Pinpoint the cell where the given text exists, returning its (X, Y) midpoint coordinate. 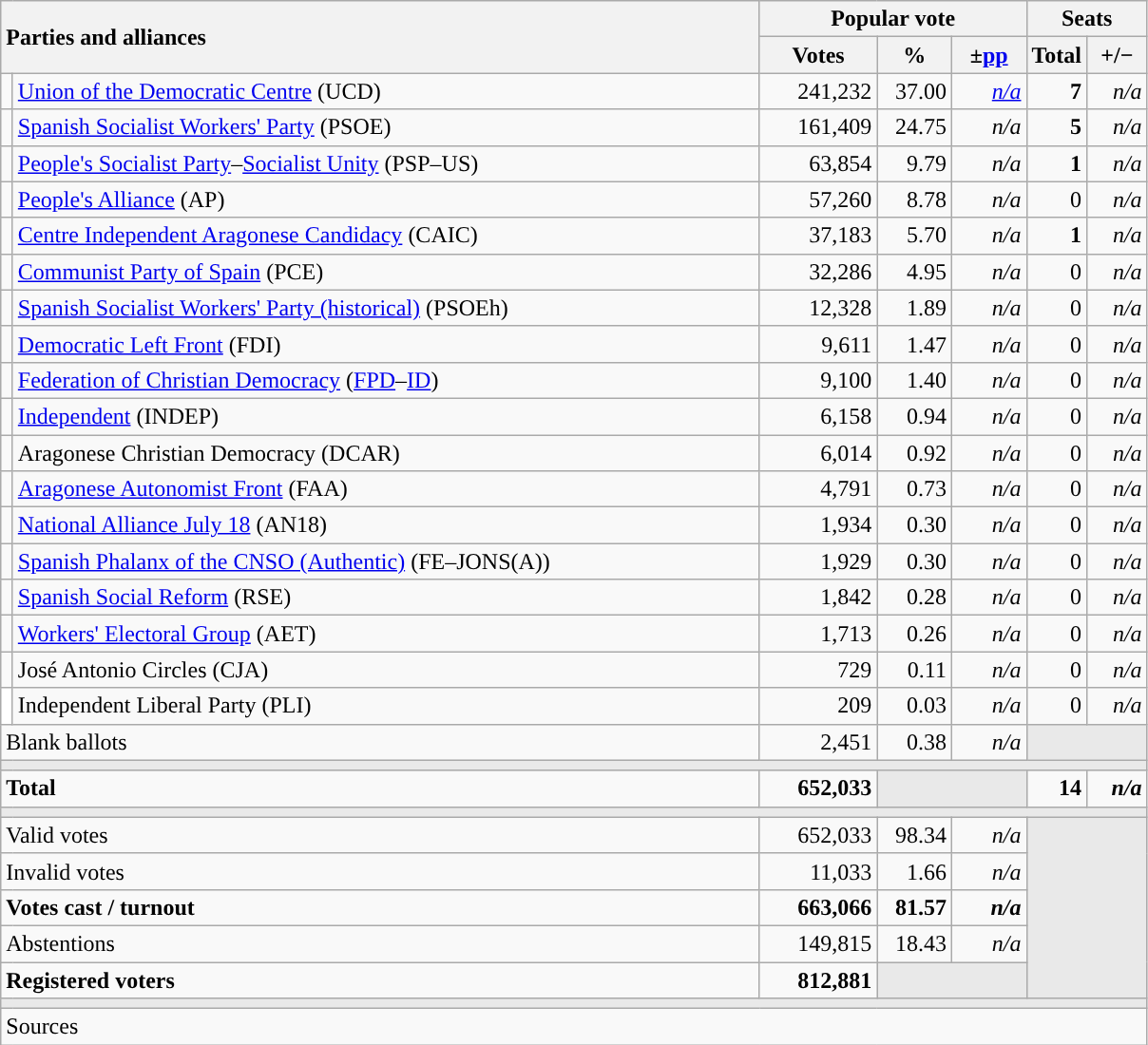
14 (1057, 788)
Parties and alliances (380, 37)
Votes (818, 55)
7 (1057, 91)
José Antonio Circles (CJA) (386, 670)
Centre Independent Aragonese Candidacy (CAIC) (386, 236)
11,033 (818, 871)
1.66 (914, 871)
57,260 (818, 199)
24.75 (914, 127)
Aragonese Christian Democracy (DCAR) (386, 453)
8.78 (914, 199)
Federation of Christian Democracy (FPD–ID) (386, 380)
Spanish Social Reform (RSE) (386, 598)
32,286 (818, 272)
0.28 (914, 598)
241,232 (818, 91)
63,854 (818, 163)
Popular vote (893, 19)
Democratic Left Front (FDI) (386, 344)
1.47 (914, 344)
Valid votes (380, 835)
Abstentions (380, 943)
1,842 (818, 598)
1,713 (818, 634)
Workers' Electoral Group (AET) (386, 634)
1.89 (914, 308)
±pp (988, 55)
37,183 (818, 236)
4,791 (818, 489)
% (914, 55)
6,014 (818, 453)
812,881 (818, 979)
729 (818, 670)
People's Alliance (AP) (386, 199)
National Alliance July 18 (AN18) (386, 525)
1.40 (914, 380)
Seats (1087, 19)
Union of the Democratic Centre (UCD) (386, 91)
9.79 (914, 163)
0.03 (914, 706)
+/− (1118, 55)
1,929 (818, 561)
Spanish Socialist Workers' Party (historical) (PSOEh) (386, 308)
0.26 (914, 634)
Aragonese Autonomist Front (FAA) (386, 489)
37.00 (914, 91)
81.57 (914, 907)
0.94 (914, 416)
Independent Liberal Party (PLI) (386, 706)
Votes cast / turnout (380, 907)
0.73 (914, 489)
Invalid votes (380, 871)
98.34 (914, 835)
5.70 (914, 236)
0.11 (914, 670)
Independent (INDEP) (386, 416)
4.95 (914, 272)
Spanish Phalanx of the CNSO (Authentic) (FE–JONS(A)) (386, 561)
6,158 (818, 416)
663,066 (818, 907)
1,934 (818, 525)
People's Socialist Party–Socialist Unity (PSP–US) (386, 163)
Registered voters (380, 979)
149,815 (818, 943)
9,611 (818, 344)
18.43 (914, 943)
Blank ballots (380, 742)
5 (1057, 127)
209 (818, 706)
Spanish Socialist Workers' Party (PSOE) (386, 127)
9,100 (818, 380)
0.38 (914, 742)
Sources (574, 1027)
Communist Party of Spain (PCE) (386, 272)
2,451 (818, 742)
161,409 (818, 127)
0.92 (914, 453)
12,328 (818, 308)
